From the cell containing the given text, extract its center point as [x, y] coordinate. 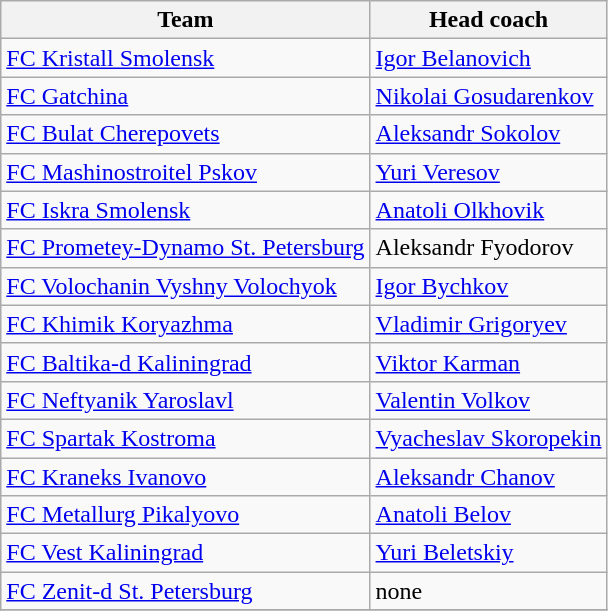
FC Volochanin Vyshny Volochyok [186, 286]
FC Zenit-d St. Petersburg [186, 591]
Valentin Volkov [488, 400]
Anatoli Olkhovik [488, 210]
Aleksandr Sokolov [488, 134]
FC Khimik Koryazhma [186, 324]
Igor Belanovich [488, 58]
none [488, 591]
FC Iskra Smolensk [186, 210]
FC Baltika-d Kaliningrad [186, 362]
Vyacheslav Skoropekin [488, 438]
FC Kristall Smolensk [186, 58]
FC Mashinostroitel Pskov [186, 172]
FC Spartak Kostroma [186, 438]
FC Kraneks Ivanovo [186, 477]
Team [186, 20]
Head coach [488, 20]
Igor Bychkov [488, 286]
Anatoli Belov [488, 515]
Yuri Veresov [488, 172]
FC Neftyanik Yaroslavl [186, 400]
FC Gatchina [186, 96]
Yuri Beletskiy [488, 553]
Vladimir Grigoryev [488, 324]
FC Prometey-Dynamo St. Petersburg [186, 248]
FC Bulat Cherepovets [186, 134]
Aleksandr Fyodorov [488, 248]
FC Metallurg Pikalyovo [186, 515]
Nikolai Gosudarenkov [488, 96]
Viktor Karman [488, 362]
FC Vest Kaliningrad [186, 553]
Aleksandr Chanov [488, 477]
